Extract the [x, y] coordinate from the center of the cell holding the provided text.  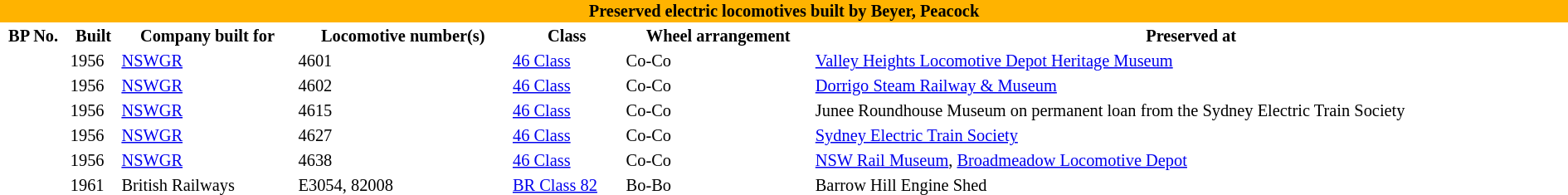
4601 [403, 61]
Locomotive number(s) [403, 37]
Built [93, 37]
Junee Roundhouse Museum on permanent loan from the Sydney Electric Train Society [1191, 111]
Company built for [207, 37]
Class [567, 37]
Valley Heights Locomotive Depot Heritage Museum [1191, 61]
Dorrigo Steam Railway & Museum [1191, 86]
4602 [403, 86]
Preserved electric locomotives built by Beyer, Peacock [784, 12]
Preserved at [1191, 37]
4615 [403, 111]
4638 [403, 161]
Wheel arrangement [718, 37]
NSW Rail Museum, Broadmeadow Locomotive Depot [1191, 161]
Sydney Electric Train Society [1191, 136]
4627 [403, 136]
BP No. [33, 37]
